From the cell containing the given text, extract its center point as [X, Y] coordinate. 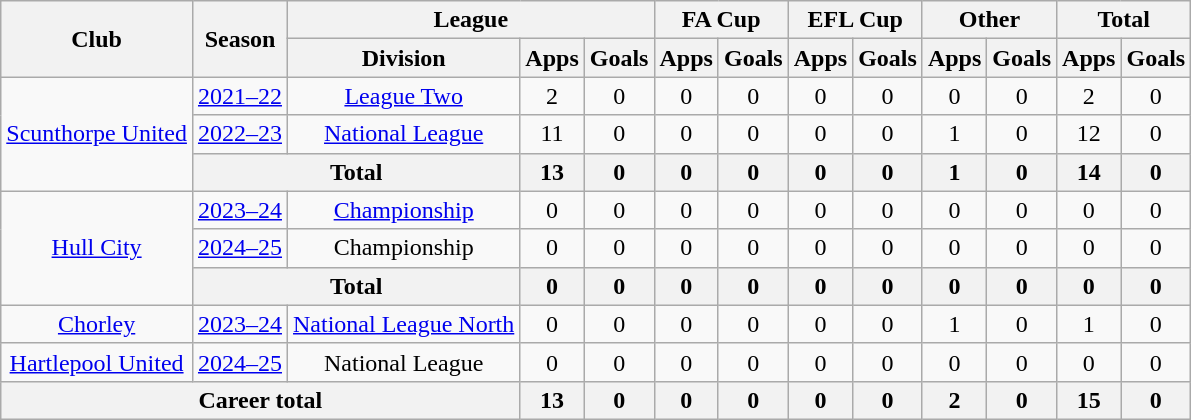
Season [240, 39]
Division [404, 58]
Club [97, 39]
Other [989, 20]
Hartlepool United [97, 362]
Scunthorpe United [97, 134]
Chorley [97, 324]
14 [1089, 172]
15 [1089, 400]
National League North [404, 324]
2022–23 [240, 134]
Hull City [97, 248]
12 [1089, 134]
League Two [404, 96]
Career total [260, 400]
11 [552, 134]
EFL Cup [855, 20]
League [471, 20]
FA Cup [721, 20]
2021–22 [240, 96]
